From the cell containing the given text, extract its center point as (X, Y) coordinate. 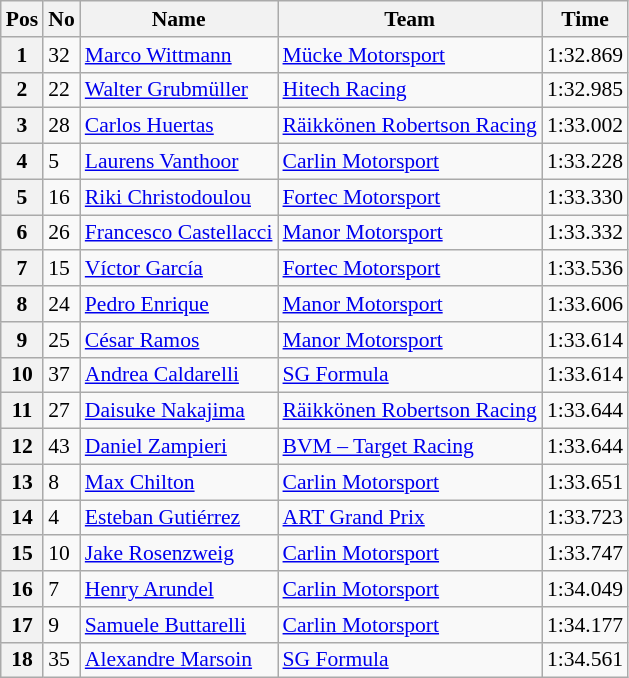
35 (62, 660)
22 (62, 90)
27 (62, 411)
1:33.723 (585, 518)
Víctor García (179, 269)
BVM – Target Racing (410, 447)
Samuele Buttarelli (179, 625)
Andrea Caldarelli (179, 375)
13 (22, 482)
1:34.561 (585, 660)
43 (62, 447)
1:33.332 (585, 233)
18 (22, 660)
2 (22, 90)
12 (22, 447)
1:33.228 (585, 162)
Carlos Huertas (179, 126)
Daniel Zampieri (179, 447)
No (62, 19)
3 (22, 126)
Name (179, 19)
25 (62, 340)
1:33.651 (585, 482)
26 (62, 233)
Pedro Enrique (179, 304)
Esteban Gutiérrez (179, 518)
Daisuke Nakajima (179, 411)
17 (22, 625)
11 (22, 411)
Alexandre Marsoin (179, 660)
1:34.177 (585, 625)
1:33.747 (585, 554)
César Ramos (179, 340)
1:33.330 (585, 197)
24 (62, 304)
Laurens Vanthoor (179, 162)
1:33.536 (585, 269)
Time (585, 19)
Riki Christodoulou (179, 197)
32 (62, 55)
Hitech Racing (410, 90)
Jake Rosenzweig (179, 554)
ART Grand Prix (410, 518)
37 (62, 375)
Marco Wittmann (179, 55)
1:33.002 (585, 126)
1:32.985 (585, 90)
Henry Arundel (179, 589)
1:33.606 (585, 304)
Max Chilton (179, 482)
1:34.049 (585, 589)
1 (22, 55)
Walter Grubmüller (179, 90)
Pos (22, 19)
Francesco Castellacci (179, 233)
Mücke Motorsport (410, 55)
Team (410, 19)
14 (22, 518)
6 (22, 233)
1:32.869 (585, 55)
28 (62, 126)
